Return the (X, Y) coordinate for the center point of the cell that contains the specified text.  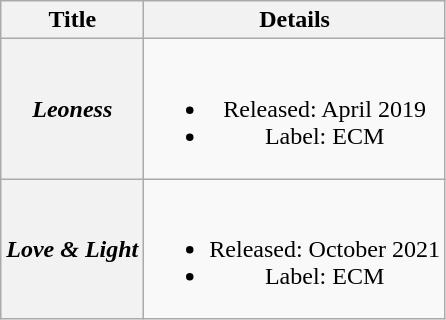
Details (295, 20)
Released: April 2019Label: ECM (295, 109)
Leoness (72, 109)
Title (72, 20)
Love & Light (72, 249)
Released: October 2021Label: ECM (295, 249)
